Find where the given text appears and provide that cell's center as [X, Y] coordinate. 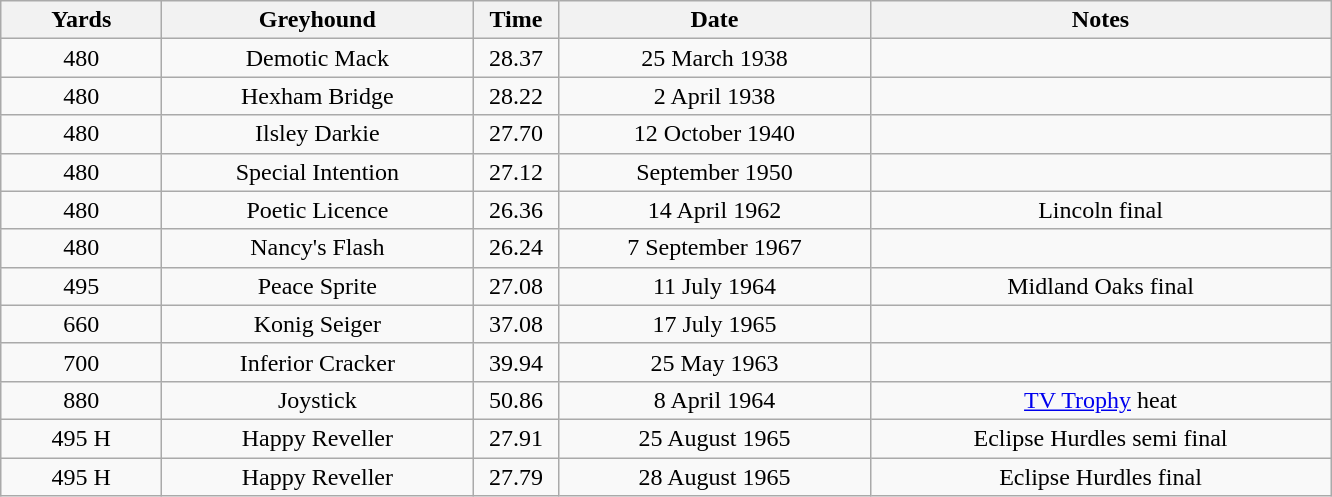
Konig Seiger [318, 324]
Date [714, 20]
Hexham Bridge [318, 96]
28.22 [516, 96]
27.12 [516, 172]
25 August 1965 [714, 438]
26.36 [516, 210]
14 April 1962 [714, 210]
27.70 [516, 134]
27.08 [516, 286]
Peace Sprite [318, 286]
28 August 1965 [714, 477]
Ilsley Darkie [318, 134]
12 October 1940 [714, 134]
Special Intention [318, 172]
37.08 [516, 324]
26.24 [516, 248]
Demotic Mack [318, 58]
Nancy's Flash [318, 248]
660 [82, 324]
25 May 1963 [714, 362]
11 July 1964 [714, 286]
Lincoln final [1100, 210]
27.79 [516, 477]
Inferior Cracker [318, 362]
September 1950 [714, 172]
Greyhound [318, 20]
700 [82, 362]
Notes [1100, 20]
Time [516, 20]
Midland Oaks final [1100, 286]
880 [82, 400]
Joystick [318, 400]
Eclipse Hurdles semi final [1100, 438]
Poetic Licence [318, 210]
8 April 1964 [714, 400]
28.37 [516, 58]
7 September 1967 [714, 248]
2 April 1938 [714, 96]
39.94 [516, 362]
Eclipse Hurdles final [1100, 477]
50.86 [516, 400]
17 July 1965 [714, 324]
495 [82, 286]
Yards [82, 20]
27.91 [516, 438]
25 March 1938 [714, 58]
TV Trophy heat [1100, 400]
